Determine the (X, Y) coordinate at the center of the cell enclosing the given text.  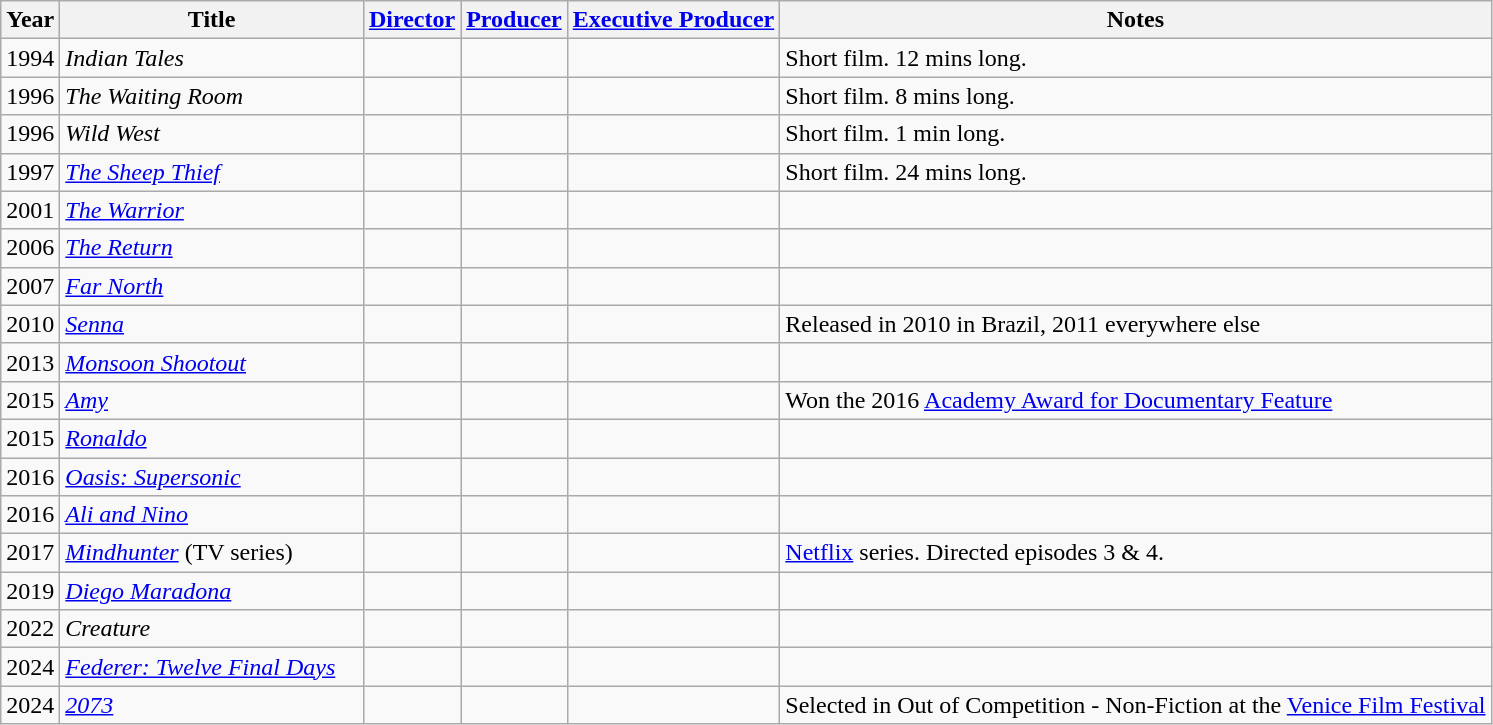
Wild West (212, 134)
Producer (514, 20)
Executive Producer (674, 20)
Notes (1136, 20)
Amy (212, 400)
Released in 2010 in Brazil, 2011 everywhere else (1136, 324)
2006 (30, 248)
Oasis: Supersonic (212, 477)
The Sheep Thief (212, 172)
2001 (30, 210)
Won the 2016 Academy Award for Documentary Feature (1136, 400)
Ali and Nino (212, 515)
The Warrior (212, 210)
Director (412, 20)
1997 (30, 172)
Federer: Twelve Final Days (212, 667)
2007 (30, 286)
Selected in Out of Competition - Non-Fiction at the Venice Film Festival (1136, 705)
Title (212, 20)
2010 (30, 324)
2017 (30, 553)
Short film. 1 min long. (1136, 134)
2019 (30, 591)
Short film. 24 mins long. (1136, 172)
Ronaldo (212, 438)
Mindhunter (TV series) (212, 553)
Short film. 8 mins long. (1136, 96)
Year (30, 20)
Netflix series. Directed episodes 3 & 4. (1136, 553)
1994 (30, 58)
2073 (212, 705)
2022 (30, 629)
Monsoon Shootout (212, 362)
The Waiting Room (212, 96)
Far North (212, 286)
The Return (212, 248)
Senna (212, 324)
Creature (212, 629)
2013 (30, 362)
Short film. 12 mins long. (1136, 58)
Diego Maradona (212, 591)
Indian Tales (212, 58)
